Pinpoint the cell where the given text exists, returning its [X, Y] midpoint coordinate. 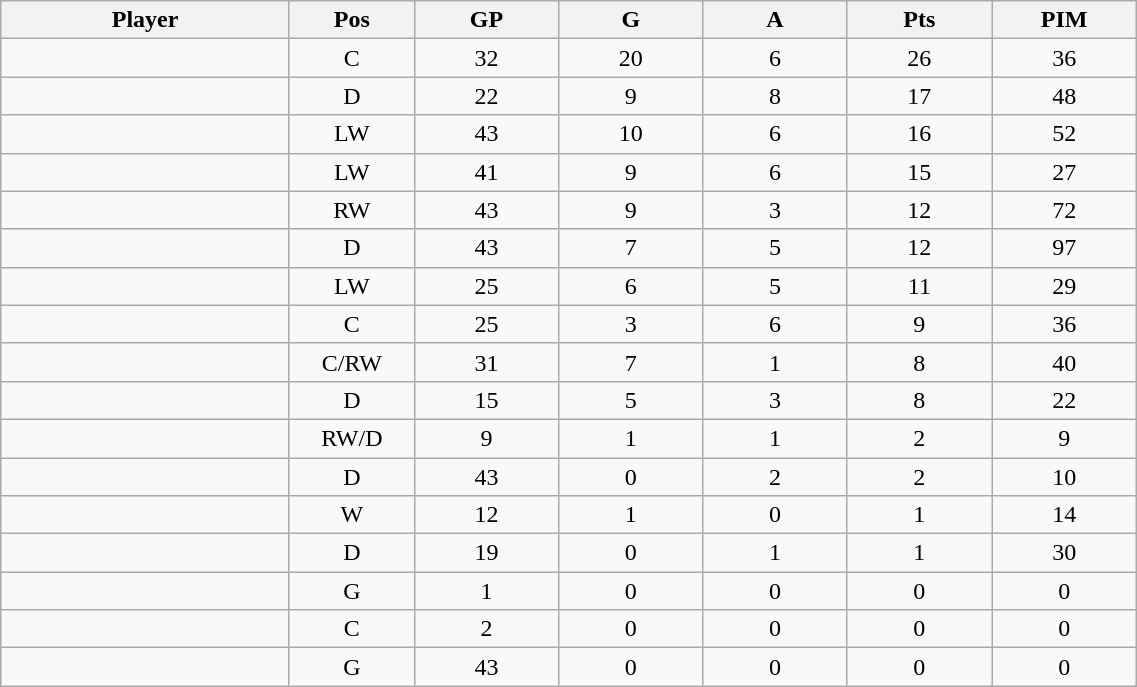
Pos [352, 20]
31 [486, 362]
RW/D [352, 438]
17 [919, 96]
14 [1064, 515]
20 [631, 58]
W [352, 515]
97 [1064, 248]
30 [1064, 553]
27 [1064, 172]
29 [1064, 286]
52 [1064, 134]
41 [486, 172]
48 [1064, 96]
40 [1064, 362]
PIM [1064, 20]
32 [486, 58]
GP [486, 20]
16 [919, 134]
C/RW [352, 362]
Player [146, 20]
26 [919, 58]
A [775, 20]
Pts [919, 20]
11 [919, 286]
19 [486, 553]
72 [1064, 210]
RW [352, 210]
